For the text-containing cell, return its midpoint in (x, y) coordinate format. 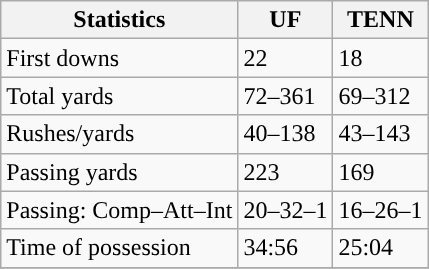
72–361 (286, 96)
Total yards (120, 96)
20–32–1 (286, 210)
16–26–1 (380, 210)
Passing yards (120, 172)
223 (286, 172)
Statistics (120, 20)
34:56 (286, 248)
Rushes/yards (120, 134)
Passing: Comp–Att–Int (120, 210)
First downs (120, 58)
22 (286, 58)
TENN (380, 20)
25:04 (380, 248)
69–312 (380, 96)
169 (380, 172)
40–138 (286, 134)
18 (380, 58)
43–143 (380, 134)
UF (286, 20)
Time of possession (120, 248)
